Return the [x, y] coordinate for the center point of the cell that contains the specified text.  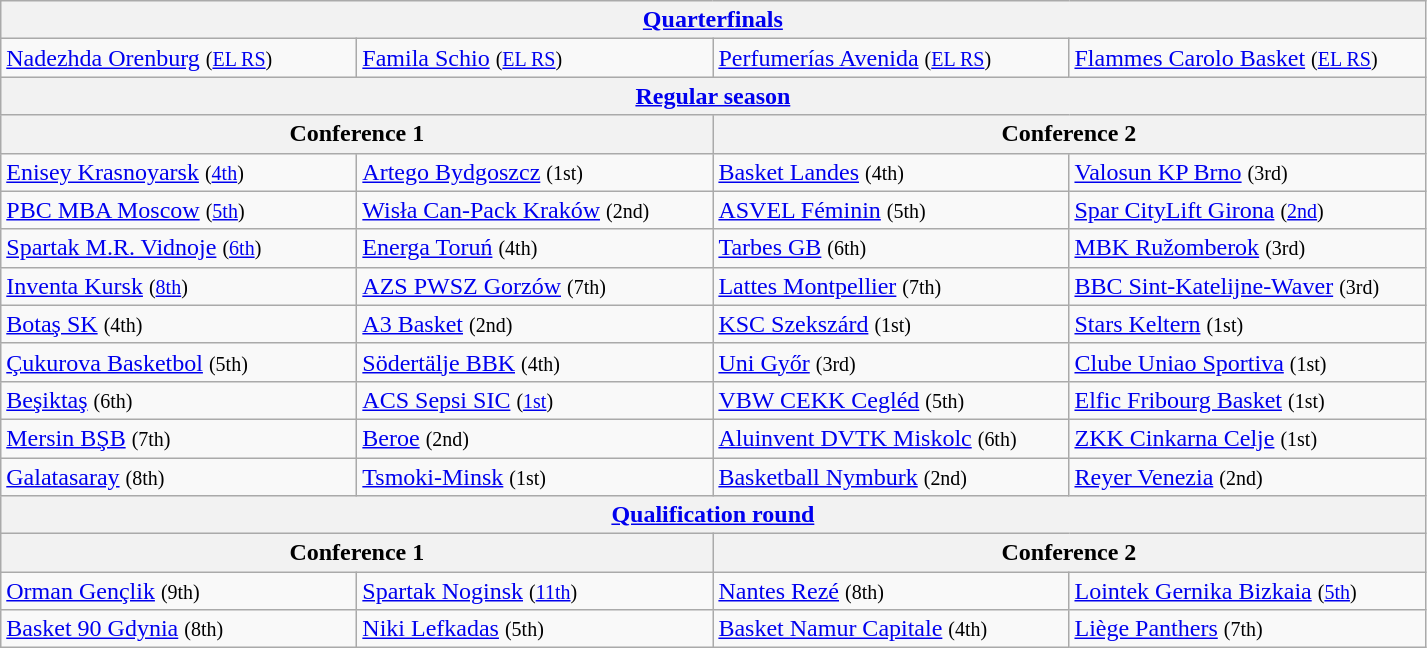
Liège Panthers (7th) [1247, 629]
Niki Lefkadas (5th) [535, 629]
Perfumerías Avenida (EL RS) [891, 58]
Tsmoki-Minsk (1st) [535, 477]
Stars Keltern (1st) [1247, 324]
Regular season [713, 96]
ACS Sepsi SIC (1st) [535, 400]
Spartak Noginsk (11th) [535, 591]
Enisey Krasnoyarsk (4th) [179, 172]
Wisła Can-Pack Kraków (2nd) [535, 210]
Famila Schio (EL RS) [535, 58]
Basket Namur Capitale (4th) [891, 629]
ZKK Cinkarna Celje (1st) [1247, 438]
Basket 90 Gdynia (8th) [179, 629]
Tarbes GB (6th) [891, 248]
Botaş SK (4th) [179, 324]
BBC Sint-Katelijne-Waver (3rd) [1247, 286]
Lointek Gernika Bizkaia (5th) [1247, 591]
Reyer Venezia (2nd) [1247, 477]
Clube Uniao Sportiva (1st) [1247, 362]
Flammes Carolo Basket (EL RS) [1247, 58]
AZS PWSZ Gorzów (7th) [535, 286]
Aluinvent DVTK Miskolc (6th) [891, 438]
Lattes Montpellier (7th) [891, 286]
Mersin BŞB (7th) [179, 438]
KSC Szekszárd (1st) [891, 324]
A3 Basket (2nd) [535, 324]
Beşiktaş (6th) [179, 400]
Uni Győr (3rd) [891, 362]
Qualification round [713, 515]
Orman Gençlik (9th) [179, 591]
Energa Toruń (4th) [535, 248]
VBW CEKK Cegléd (5th) [891, 400]
PBC MBA Moscow (5th) [179, 210]
Beroe (2nd) [535, 438]
ASVEL Féminin (5th) [891, 210]
Çukurova Basketbol (5th) [179, 362]
MBK Ružomberok (3rd) [1247, 248]
Inventa Kursk (8th) [179, 286]
Artego Bydgoszcz (1st) [535, 172]
Spar CityLift Girona (2nd) [1247, 210]
Valosun KP Brno (3rd) [1247, 172]
Quarterfinals [713, 20]
Spartak M.R. Vidnoje (6th) [179, 248]
Basket Landes (4th) [891, 172]
Nadezhda Orenburg (EL RS) [179, 58]
Nantes Rezé (8th) [891, 591]
Södertälje BBK (4th) [535, 362]
Basketball Nymburk (2nd) [891, 477]
Galatasaray (8th) [179, 477]
Elfic Fribourg Basket (1st) [1247, 400]
